Output the [x, y] coordinate of the center of the cell containing the given text.  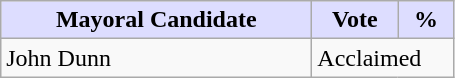
Vote [355, 20]
Mayoral Candidate [156, 20]
% [426, 20]
Acclaimed [383, 58]
John Dunn [156, 58]
